Pinpoint the cell where the given text exists, returning its [x, y] midpoint coordinate. 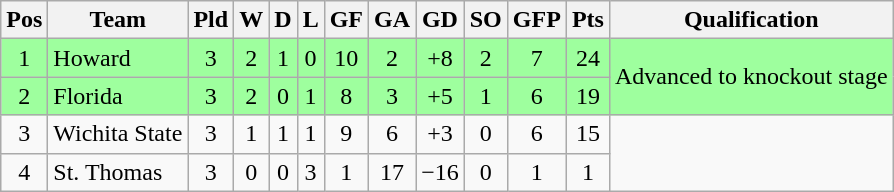
D [283, 20]
Pld [211, 20]
−16 [440, 172]
15 [588, 134]
Wichita State [118, 134]
St. Thomas [118, 172]
4 [24, 172]
7 [536, 58]
W [252, 20]
Pts [588, 20]
L [310, 20]
+8 [440, 58]
Florida [118, 96]
+5 [440, 96]
24 [588, 58]
Pos [24, 20]
17 [392, 172]
Advanced to knockout stage [751, 77]
9 [346, 134]
GD [440, 20]
GFP [536, 20]
GF [346, 20]
19 [588, 96]
GA [392, 20]
Team [118, 20]
+3 [440, 134]
8 [346, 96]
Howard [118, 58]
Qualification [751, 20]
10 [346, 58]
SO [486, 20]
